Provide the (X, Y) coordinate of the cell's center where the given text is located.  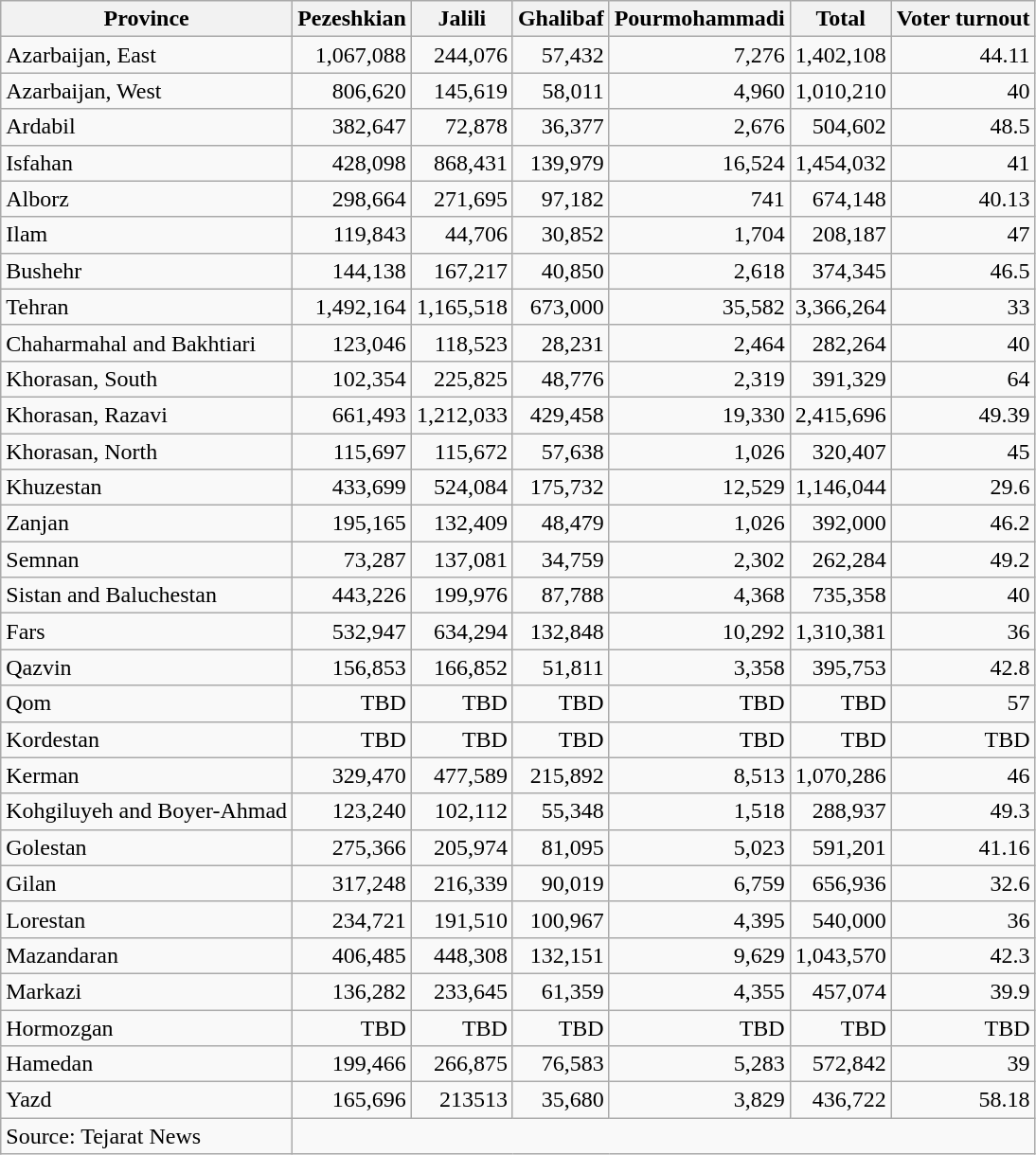
139,979 (561, 163)
216,339 (462, 883)
57,432 (561, 55)
119,843 (352, 235)
233,645 (462, 991)
48,479 (561, 524)
Kordestan (147, 739)
634,294 (462, 631)
39 (963, 1064)
58.18 (963, 1100)
2,415,696 (841, 415)
Markazi (147, 991)
2,618 (699, 271)
591,201 (841, 847)
Azarbaijan, West (147, 91)
661,493 (352, 415)
Khorasan, North (147, 452)
2,464 (699, 343)
540,000 (841, 919)
1,043,570 (841, 955)
1,704 (699, 235)
145,619 (462, 91)
Province (147, 19)
Zanjan (147, 524)
137,081 (462, 560)
199,976 (462, 595)
208,187 (841, 235)
572,842 (841, 1064)
57,638 (561, 452)
673,000 (561, 307)
49.3 (963, 811)
Voter turnout (963, 19)
Fars (147, 631)
55,348 (561, 811)
167,217 (462, 271)
382,647 (352, 127)
40,850 (561, 271)
16,524 (699, 163)
Ghalibaf (561, 19)
436,722 (841, 1100)
213513 (462, 1100)
674,148 (841, 199)
Pezeshkian (352, 19)
225,825 (462, 379)
19,330 (699, 415)
42.8 (963, 667)
Yazd (147, 1100)
2,676 (699, 127)
7,276 (699, 55)
32.6 (963, 883)
10,292 (699, 631)
532,947 (352, 631)
46.2 (963, 524)
275,366 (352, 847)
1,165,518 (462, 307)
132,409 (462, 524)
102,354 (352, 379)
Golestan (147, 847)
Ilam (147, 235)
132,151 (561, 955)
41.16 (963, 847)
262,284 (841, 560)
Isfahan (147, 163)
45 (963, 452)
215,892 (561, 775)
Alborz (147, 199)
244,076 (462, 55)
428,098 (352, 163)
115,697 (352, 452)
Kohgiluyeh and Boyer-Ahmad (147, 811)
Lorestan (147, 919)
199,466 (352, 1064)
Khorasan, South (147, 379)
191,510 (462, 919)
30,852 (561, 235)
392,000 (841, 524)
329,470 (352, 775)
175,732 (561, 488)
391,329 (841, 379)
5,023 (699, 847)
448,308 (462, 955)
205,974 (462, 847)
195,165 (352, 524)
1,454,032 (841, 163)
Source: Tejarat News (147, 1136)
524,084 (462, 488)
46.5 (963, 271)
4,395 (699, 919)
87,788 (561, 595)
Sistan and Baluchestan (147, 595)
1,010,210 (841, 91)
118,523 (462, 343)
Pourmohammadi (699, 19)
443,226 (352, 595)
90,019 (561, 883)
115,672 (462, 452)
156,853 (352, 667)
234,721 (352, 919)
Bushehr (147, 271)
4,960 (699, 91)
4,355 (699, 991)
48,776 (561, 379)
3,358 (699, 667)
457,074 (841, 991)
9,629 (699, 955)
48.5 (963, 127)
Jalili (462, 19)
57 (963, 703)
28,231 (561, 343)
374,345 (841, 271)
8,513 (699, 775)
49.39 (963, 415)
76,583 (561, 1064)
Semnan (147, 560)
1,402,108 (841, 55)
12,529 (699, 488)
44,706 (462, 235)
806,620 (352, 91)
741 (699, 199)
102,112 (462, 811)
136,282 (352, 991)
1,146,044 (841, 488)
298,664 (352, 199)
868,431 (462, 163)
320,407 (841, 452)
1,518 (699, 811)
41 (963, 163)
271,695 (462, 199)
46 (963, 775)
35,680 (561, 1100)
39.9 (963, 991)
429,458 (561, 415)
51,811 (561, 667)
433,699 (352, 488)
406,485 (352, 955)
166,852 (462, 667)
Total (841, 19)
29.6 (963, 488)
Hormozgan (147, 1027)
36,377 (561, 127)
4,368 (699, 595)
Gilan (147, 883)
44.11 (963, 55)
Khuzestan (147, 488)
6,759 (699, 883)
735,358 (841, 595)
47 (963, 235)
Ardabil (147, 127)
35,582 (699, 307)
1,310,381 (841, 631)
3,829 (699, 1100)
395,753 (841, 667)
123,046 (352, 343)
477,589 (462, 775)
1,492,164 (352, 307)
504,602 (841, 127)
Khorasan, Razavi (147, 415)
61,359 (561, 991)
73,287 (352, 560)
97,182 (561, 199)
42.3 (963, 955)
Azarbaijan, East (147, 55)
288,937 (841, 811)
1,212,033 (462, 415)
49.2 (963, 560)
100,967 (561, 919)
1,067,088 (352, 55)
81,095 (561, 847)
Qom (147, 703)
Chaharmahal and Bakhtiari (147, 343)
165,696 (352, 1100)
144,138 (352, 271)
Hamedan (147, 1064)
64 (963, 379)
2,319 (699, 379)
2,302 (699, 560)
Qazvin (147, 667)
3,366,264 (841, 307)
656,936 (841, 883)
123,240 (352, 811)
266,875 (462, 1064)
Kerman (147, 775)
72,878 (462, 127)
1,070,286 (841, 775)
132,848 (561, 631)
33 (963, 307)
5,283 (699, 1064)
34,759 (561, 560)
317,248 (352, 883)
Tehran (147, 307)
Mazandaran (147, 955)
58,011 (561, 91)
40.13 (963, 199)
282,264 (841, 343)
